Scan for the cell matching the given text and deliver its [X, Y] coordinate at center. 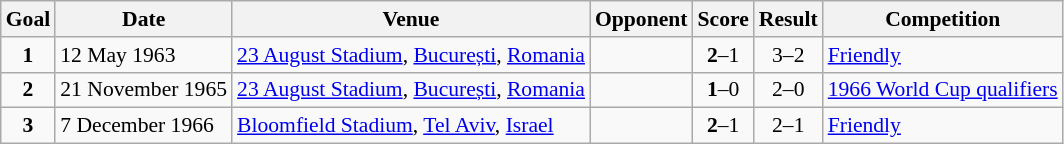
Score [724, 19]
Bloomfield Stadium, Tel Aviv, Israel [411, 126]
21 November 1965 [144, 90]
12 May 1963 [144, 55]
Competition [943, 19]
Result [788, 19]
1–0 [724, 90]
Opponent [642, 19]
1 [28, 55]
2–0 [788, 90]
3 [28, 126]
Goal [28, 19]
1966 World Cup qualifiers [943, 90]
7 December 1966 [144, 126]
3–2 [788, 55]
Date [144, 19]
Venue [411, 19]
2 [28, 90]
